For the text-containing cell, return its midpoint in [X, Y] coordinate format. 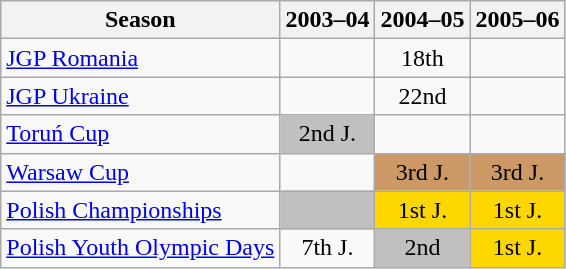
Season [140, 20]
2005–06 [518, 20]
2nd J. [328, 134]
Toruń Cup [140, 134]
7th J. [328, 248]
Warsaw Cup [140, 172]
2003–04 [328, 20]
Polish Youth Olympic Days [140, 248]
18th [422, 58]
2nd [422, 248]
JGP Ukraine [140, 96]
2004–05 [422, 20]
22nd [422, 96]
Polish Championships [140, 210]
JGP Romania [140, 58]
